Detect which cell encompasses the target text, then output its (x, y) center coordinate. 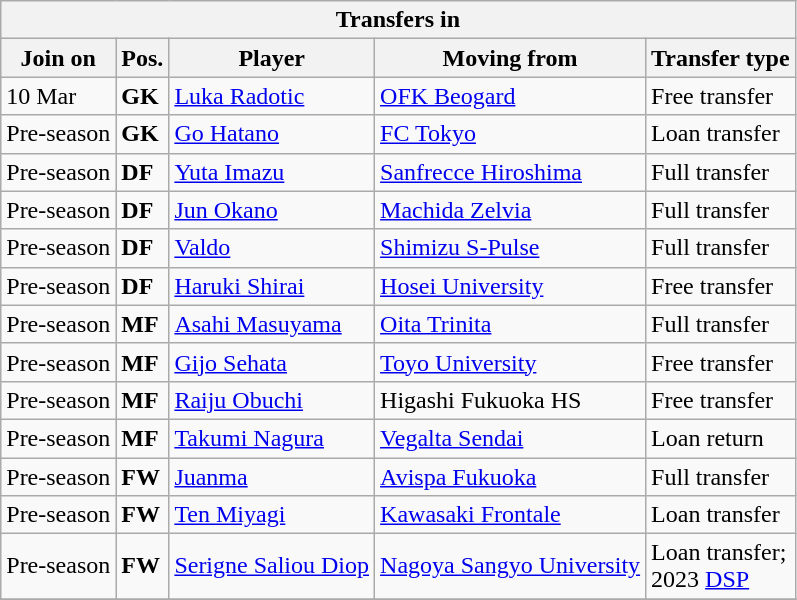
Jun Okano (272, 210)
Loan return (720, 438)
Raiju Obuchi (272, 400)
Loan transfer; 2023 DSP (720, 566)
Kawasaki Frontale (510, 515)
Hosei University (510, 286)
Transfer type (720, 58)
Machida Zelvia (510, 210)
Valdo (272, 248)
OFK Beogard (510, 96)
Yuta Imazu (272, 172)
10 Mar (58, 96)
Juanma (272, 477)
Avispa Fukuoka (510, 477)
Serigne Saliou Diop (272, 566)
Asahi Masuyama (272, 324)
Moving from (510, 58)
Haruki Shirai (272, 286)
Higashi Fukuoka HS (510, 400)
FC Tokyo (510, 134)
Pos. (142, 58)
Player (272, 58)
Go Hatano (272, 134)
Ten Miyagi (272, 515)
Join on (58, 58)
Luka Radotic (272, 96)
Sanfrecce Hiroshima (510, 172)
Shimizu S-Pulse (510, 248)
Oita Trinita (510, 324)
Vegalta Sendai (510, 438)
Toyo University (510, 362)
Nagoya Sangyo University (510, 566)
Transfers in (398, 20)
Takumi Nagura (272, 438)
Gijo Sehata (272, 362)
